For the text-containing cell, return its midpoint in (x, y) coordinate format. 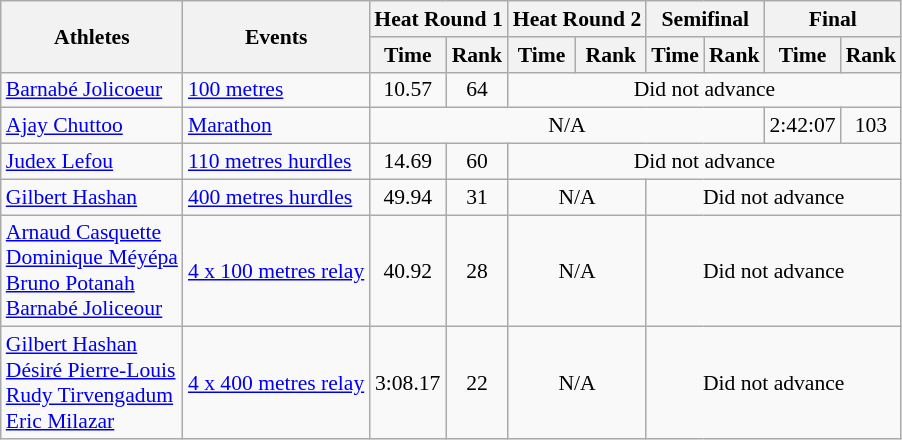
Marathon (276, 126)
103 (872, 126)
Semifinal (705, 19)
22 (477, 383)
60 (477, 162)
Final (832, 19)
14.69 (408, 162)
3:08.17 (408, 383)
Ajay Chuttoo (92, 126)
49.94 (408, 197)
40.92 (408, 271)
Heat Round 2 (577, 19)
Events (276, 36)
10.57 (408, 90)
4 x 400 metres relay (276, 383)
Barnabé Jolicoeur (92, 90)
4 x 100 metres relay (276, 271)
Athletes (92, 36)
28 (477, 271)
2:42:07 (802, 126)
100 metres (276, 90)
Gilbert HashanDésiré Pierre-LouisRudy TirvengadumEric Milazar (92, 383)
400 metres hurdles (276, 197)
Judex Lefou (92, 162)
64 (477, 90)
110 metres hurdles (276, 162)
Heat Round 1 (438, 19)
Arnaud CasquetteDominique MéyépaBruno PotanahBarnabé Joliceour (92, 271)
Gilbert Hashan (92, 197)
31 (477, 197)
